Identify which cell holds the provided text, then report its [X, Y] central coordinate. 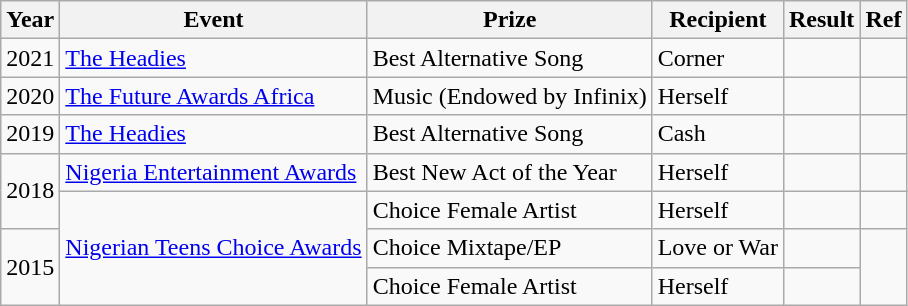
Prize [510, 20]
The Future Awards Africa [214, 96]
Nigerian Teens Choice Awards [214, 248]
2021 [30, 58]
Love or War [718, 248]
2020 [30, 96]
Ref [884, 20]
Music (Endowed by Infinix) [510, 96]
Cash [718, 134]
2018 [30, 191]
Choice Mixtape/EP [510, 248]
Result [821, 20]
Recipient [718, 20]
Corner [718, 58]
2019 [30, 134]
Nigeria Entertainment Awards [214, 172]
Best New Act of the Year [510, 172]
2015 [30, 267]
Year [30, 20]
Event [214, 20]
